Provide the (X, Y) coordinate of the cell's center where the given text is located.  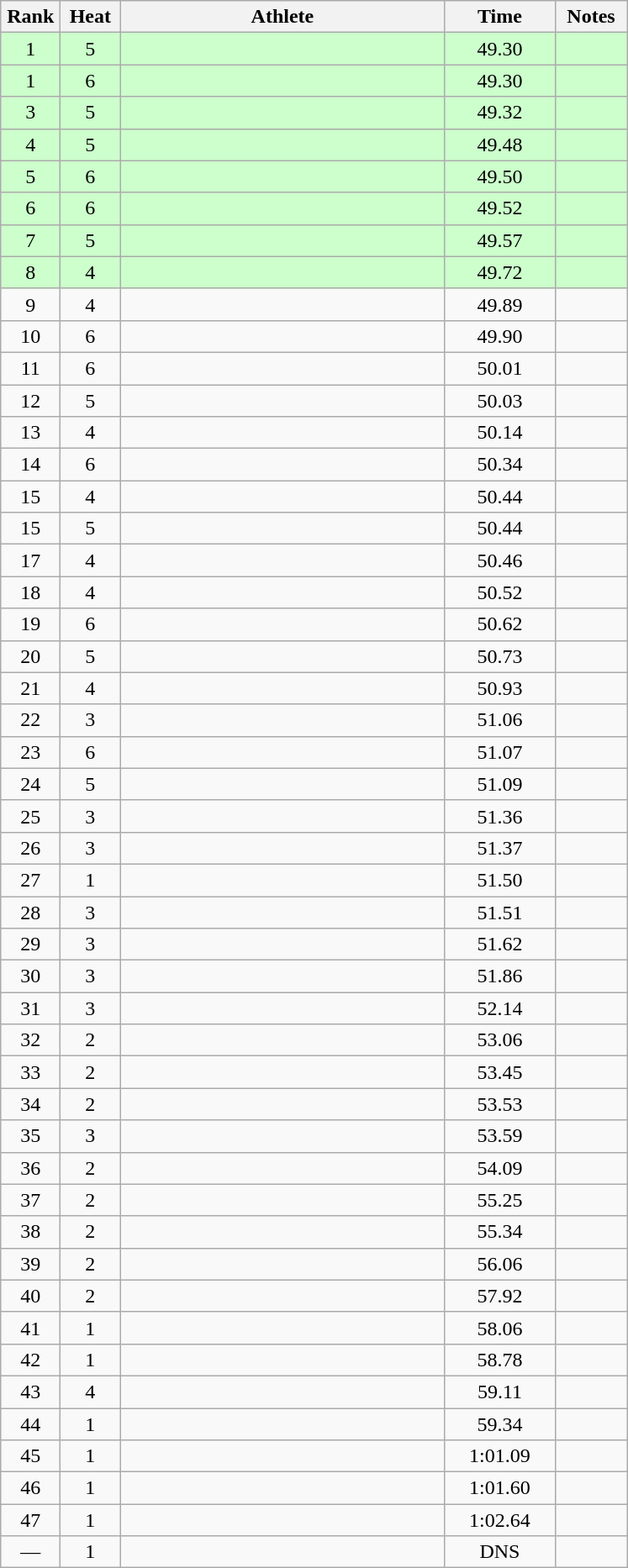
59.11 (499, 1392)
51.50 (499, 880)
49.89 (499, 304)
31 (30, 1008)
50.14 (499, 433)
25 (30, 816)
Heat (91, 17)
50.46 (499, 560)
11 (30, 368)
DNS (499, 1552)
34 (30, 1104)
24 (30, 784)
50.52 (499, 592)
42 (30, 1360)
29 (30, 944)
12 (30, 401)
53.06 (499, 1040)
58.06 (499, 1328)
19 (30, 624)
44 (30, 1424)
49.72 (499, 272)
55.25 (499, 1200)
47 (30, 1520)
50.03 (499, 401)
50.73 (499, 656)
50.93 (499, 688)
23 (30, 752)
8 (30, 272)
51.07 (499, 752)
Time (499, 17)
49.57 (499, 240)
Rank (30, 17)
1:01.60 (499, 1488)
58.78 (499, 1360)
53.53 (499, 1104)
51.09 (499, 784)
21 (30, 688)
37 (30, 1200)
26 (30, 848)
49.32 (499, 113)
1:01.09 (499, 1456)
30 (30, 976)
51.37 (499, 848)
49.90 (499, 336)
7 (30, 240)
32 (30, 1040)
59.34 (499, 1424)
43 (30, 1392)
51.62 (499, 944)
53.59 (499, 1136)
27 (30, 880)
40 (30, 1296)
50.01 (499, 368)
51.51 (499, 912)
49.48 (499, 145)
51.36 (499, 816)
51.86 (499, 976)
56.06 (499, 1264)
55.34 (499, 1232)
Notes (591, 17)
18 (30, 592)
10 (30, 336)
54.09 (499, 1168)
38 (30, 1232)
35 (30, 1136)
45 (30, 1456)
36 (30, 1168)
1:02.64 (499, 1520)
— (30, 1552)
13 (30, 433)
17 (30, 560)
39 (30, 1264)
51.06 (499, 720)
41 (30, 1328)
49.52 (499, 208)
Athlete (282, 17)
53.45 (499, 1072)
33 (30, 1072)
50.34 (499, 465)
9 (30, 304)
22 (30, 720)
52.14 (499, 1008)
20 (30, 656)
49.50 (499, 176)
46 (30, 1488)
50.62 (499, 624)
57.92 (499, 1296)
14 (30, 465)
28 (30, 912)
